Find where the given text appears and provide that cell's center as (X, Y) coordinate. 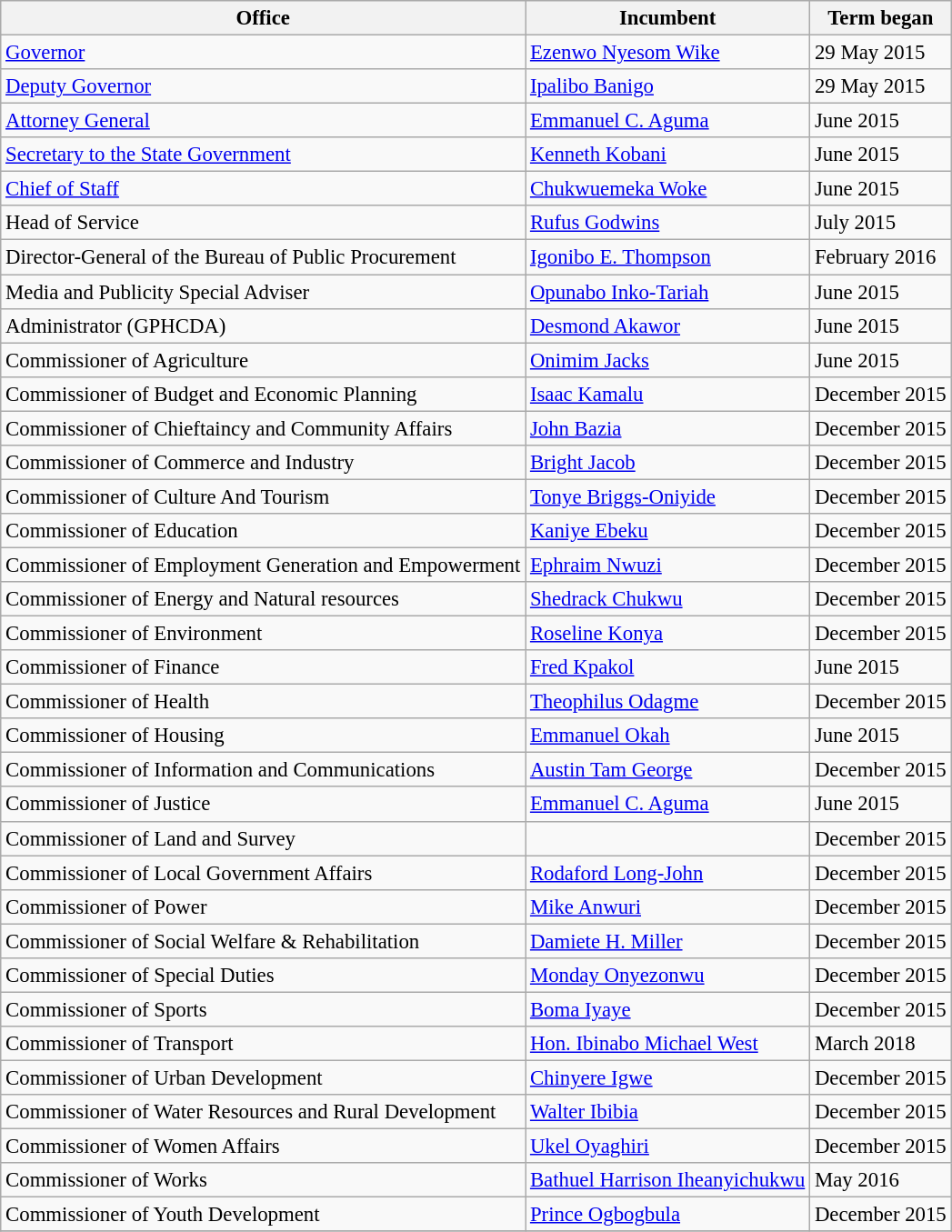
Attorney General (264, 121)
Kenneth Kobani (667, 155)
Bright Jacob (667, 463)
Walter Ibibia (667, 1112)
Director-General of the Bureau of Public Procurement (264, 257)
Emmanuel Okah (667, 736)
Commissioner of Budget and Economic Planning (264, 394)
Commissioner of Energy and Natural resources (264, 599)
John Bazia (667, 428)
Commissioner of Water Resources and Rural Development (264, 1112)
Roseline Konya (667, 634)
Bathuel Harrison Iheanyichukwu (667, 1180)
Commissioner of Power (264, 906)
March 2018 (880, 1044)
Desmond Akawor (667, 326)
Chief of Staff (264, 189)
Ephraim Nwuzi (667, 565)
Opunabo Inko-Tariah (667, 292)
Incumbent (667, 18)
Office (264, 18)
Ezenwo Nyesom Wike (667, 53)
Rufus Godwins (667, 223)
Commissioner of Justice (264, 805)
Tonye Briggs-Oniyide (667, 496)
Mike Anwuri (667, 906)
Kaniye Ebeku (667, 531)
February 2016 (880, 257)
Commissioner of Chieftaincy and Community Affairs (264, 428)
Commissioner of Agriculture (264, 360)
Prince Ogbogbula (667, 1215)
Commissioner of Commerce and Industry (264, 463)
Commissioner of Environment (264, 634)
Commissioner of Women Affairs (264, 1147)
Commissioner of Social Welfare & Rehabilitation (264, 941)
Commissioner of Education (264, 531)
Commissioner of Urban Development (264, 1077)
Governor (264, 53)
Isaac Kamalu (667, 394)
Rodaford Long-John (667, 873)
Media and Publicity Special Adviser (264, 292)
Monday Onyezonwu (667, 976)
Deputy Governor (264, 86)
Hon. Ibinabo Michael West (667, 1044)
Boma Iyaye (667, 1009)
Ipalibo Banigo (667, 86)
July 2015 (880, 223)
Fred Kpakol (667, 667)
Commissioner of Employment Generation and Empowerment (264, 565)
Head of Service (264, 223)
Commissioner of Health (264, 702)
Damiete H. Miller (667, 941)
Commissioner of Finance (264, 667)
Commissioner of Culture And Tourism (264, 496)
Commissioner of Special Duties (264, 976)
May 2016 (880, 1180)
Commissioner of Youth Development (264, 1215)
Commissioner of Sports (264, 1009)
Commissioner of Transport (264, 1044)
Commissioner of Local Government Affairs (264, 873)
Commissioner of Works (264, 1180)
Ukel Oyaghiri (667, 1147)
Commissioner of Housing (264, 736)
Onimim Jacks (667, 360)
Austin Tam George (667, 770)
Chukwuemeka Woke (667, 189)
Commissioner of Information and Communications (264, 770)
Term began (880, 18)
Theophilus Odagme (667, 702)
Administrator (GPHCDA) (264, 326)
Chinyere Igwe (667, 1077)
Commissioner of Land and Survey (264, 838)
Igonibo E. Thompson (667, 257)
Secretary to the State Government (264, 155)
Shedrack Chukwu (667, 599)
